Determine the [x, y] coordinate at the center of the cell enclosing the given text.  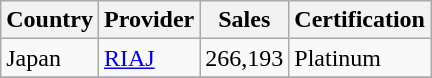
Sales [244, 20]
Platinum [360, 58]
Certification [360, 20]
RIAJ [148, 58]
Country [50, 20]
266,193 [244, 58]
Japan [50, 58]
Provider [148, 20]
